Pinpoint the cell where the given text exists, returning its (x, y) midpoint coordinate. 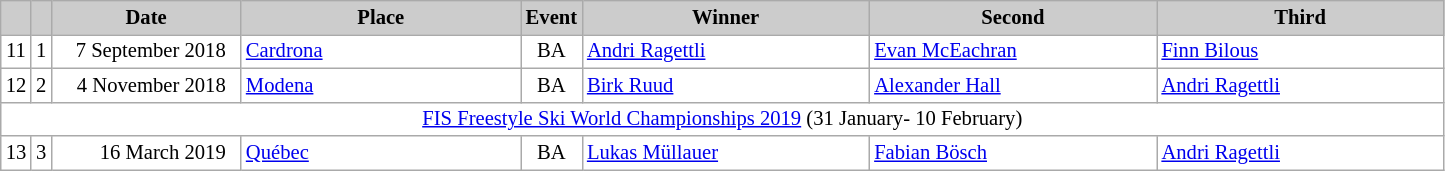
Fabian Bösch (1012, 153)
11 (16, 51)
7 September 2018 (146, 51)
Winner (726, 17)
1 (41, 51)
Place (381, 17)
Evan McEachran (1012, 51)
2 (41, 85)
16 March 2019 (146, 153)
Third (1300, 17)
3 (41, 153)
Finn Bilous (1300, 51)
Second (1012, 17)
Birk Ruud (726, 85)
Event (552, 17)
13 (16, 153)
Date (146, 17)
Lukas Müllauer (726, 153)
FIS Freestyle Ski World Championships 2019 (31 January- 10 February) (722, 119)
Québec (381, 153)
Modena (381, 85)
4 November 2018 (146, 85)
Alexander Hall (1012, 85)
Cardrona (381, 51)
12 (16, 85)
